Provide the (X, Y) coordinate of the cell's center where the given text is located.  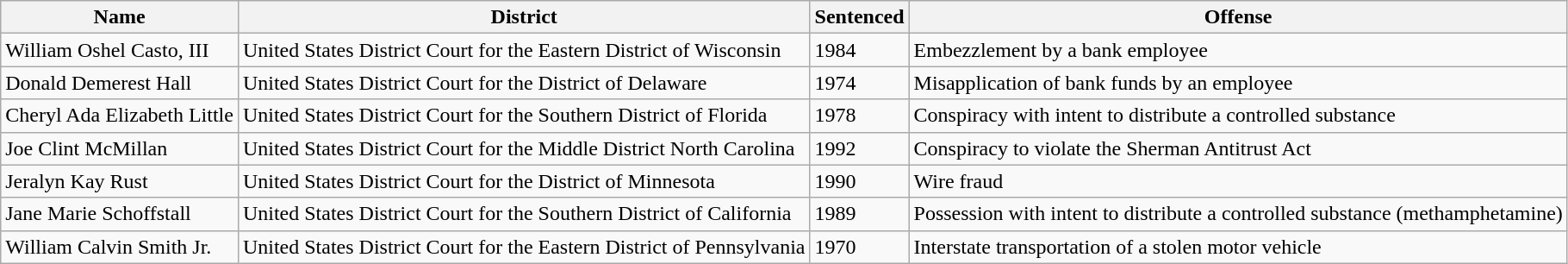
Jane Marie Schoffstall (120, 214)
Wire fraud (1238, 181)
Conspiracy to violate the Sherman Antitrust Act (1238, 148)
Interstate transportation of a stolen motor vehicle (1238, 247)
United States District Court for the Southern District of Florida (524, 116)
1970 (860, 247)
1990 (860, 181)
Offense (1238, 17)
1974 (860, 83)
1989 (860, 214)
Misapplication of bank funds by an employee (1238, 83)
William Oshel Casto, III (120, 50)
1978 (860, 116)
Conspiracy with intent to distribute a controlled substance (1238, 116)
United States District Court for the Middle District North Carolina (524, 148)
William Calvin Smith Jr. (120, 247)
Sentenced (860, 17)
Donald Demerest Hall (120, 83)
Embezzlement by a bank employee (1238, 50)
United States District Court for the District of Minnesota (524, 181)
1992 (860, 148)
United States District Court for the Southern District of California (524, 214)
Cheryl Ada Elizabeth Little (120, 116)
Jeralyn Kay Rust (120, 181)
Possession with intent to distribute a controlled substance (methamphetamine) (1238, 214)
District (524, 17)
United States District Court for the Eastern District of Wisconsin (524, 50)
Joe Clint McMillan (120, 148)
United States District Court for the District of Delaware (524, 83)
1984 (860, 50)
United States District Court for the Eastern District of Pennsylvania (524, 247)
Name (120, 17)
